For the text-containing cell, return its midpoint in [X, Y] coordinate format. 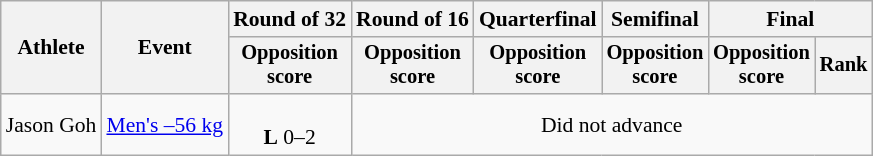
Event [164, 48]
Jason Goh [52, 124]
Round of 32 [290, 19]
Final [790, 19]
Semifinal [656, 19]
Athlete [52, 48]
Rank [844, 66]
L 0–2 [290, 124]
Quarterfinal [538, 19]
Round of 16 [412, 19]
Did not advance [612, 124]
Men's –56 kg [164, 124]
